Detect which cell encompasses the target text, then output its [x, y] center coordinate. 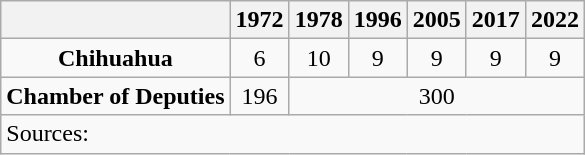
2017 [496, 20]
1978 [318, 20]
196 [260, 96]
Chihuahua [116, 58]
10 [318, 58]
Chamber of Deputies [116, 96]
6 [260, 58]
Sources: [293, 134]
300 [436, 96]
1996 [378, 20]
2022 [554, 20]
1972 [260, 20]
2005 [436, 20]
